Detect which cell encompasses the target text, then output its [X, Y] center coordinate. 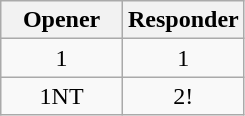
1NT [62, 96]
Opener [62, 20]
Responder [183, 20]
2! [183, 96]
